Return [x, y] of the center of cell containing provided text 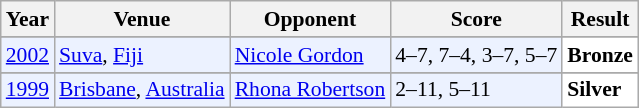
2002 [28, 55]
Score [476, 19]
Year [28, 19]
1999 [28, 90]
Rhona Robertson [310, 90]
Silver [600, 90]
Suva, Fiji [142, 55]
4–7, 7–4, 3–7, 5–7 [476, 55]
Opponent [310, 19]
Brisbane, Australia [142, 90]
2–11, 5–11 [476, 90]
Venue [142, 19]
Bronze [600, 55]
Result [600, 19]
Nicole Gordon [310, 55]
